From the cell containing the given text, extract its center point as [x, y] coordinate. 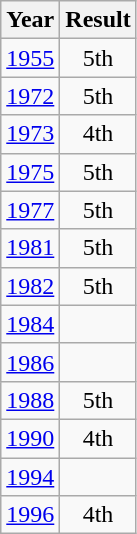
1955 [30, 58]
1988 [30, 400]
1990 [30, 438]
1986 [30, 362]
1996 [30, 515]
1982 [30, 286]
1994 [30, 477]
Year [30, 20]
Result [98, 20]
1973 [30, 134]
1984 [30, 324]
1975 [30, 172]
1972 [30, 96]
1981 [30, 248]
1977 [30, 210]
